Capture the cell that displays the provided text and extract its (x, y) central coordinate. 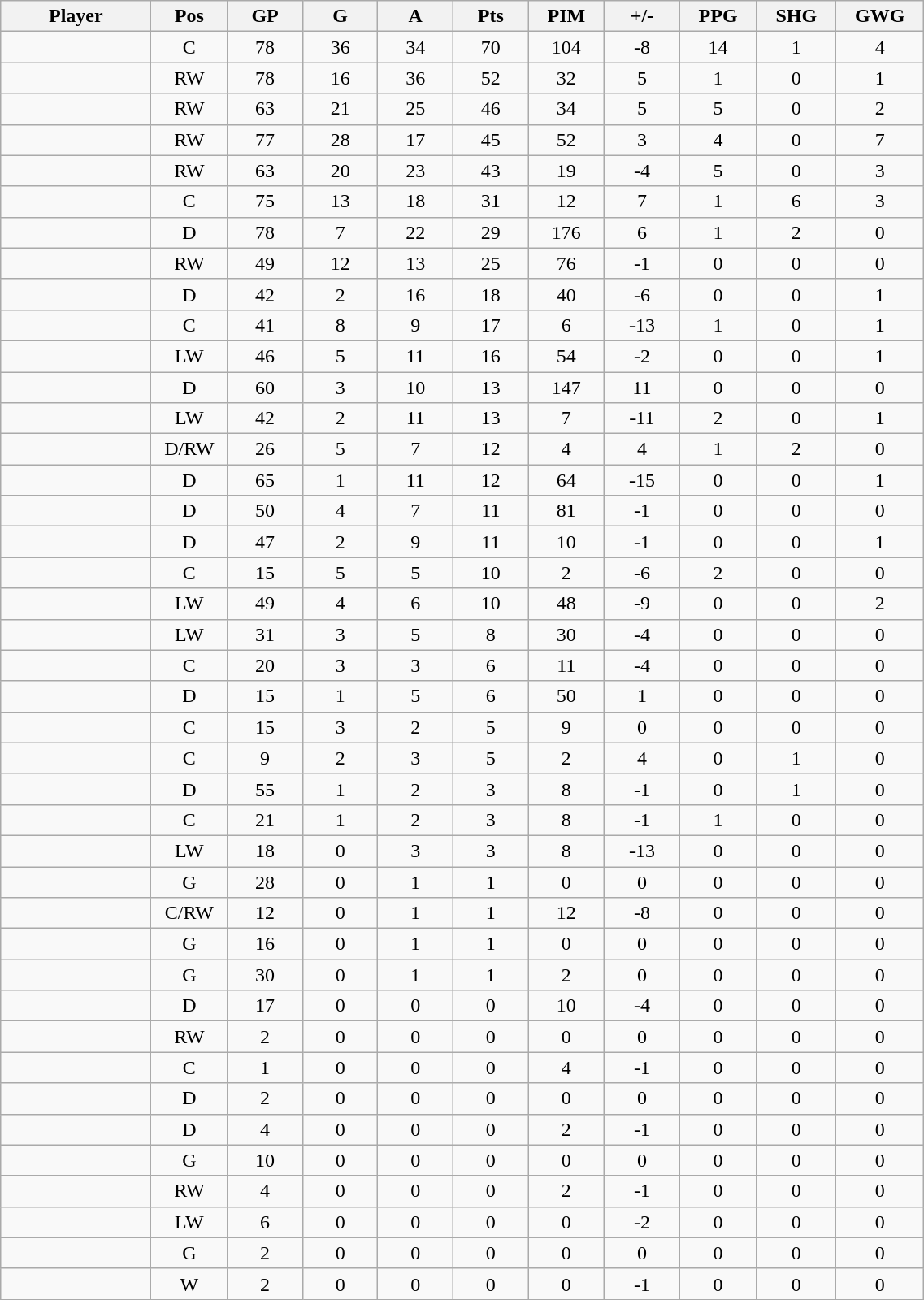
45 (491, 140)
75 (265, 201)
147 (566, 388)
-15 (642, 480)
70 (491, 47)
-9 (642, 604)
40 (566, 294)
64 (566, 480)
GWG (880, 16)
D/RW (189, 449)
W (189, 1284)
-11 (642, 418)
+/- (642, 16)
19 (566, 171)
47 (265, 542)
76 (566, 263)
176 (566, 232)
22 (416, 232)
Pts (491, 16)
GP (265, 16)
54 (566, 356)
43 (491, 171)
55 (265, 789)
PIM (566, 16)
26 (265, 449)
60 (265, 388)
29 (491, 232)
14 (718, 47)
77 (265, 140)
81 (566, 511)
PPG (718, 16)
65 (265, 480)
Pos (189, 16)
A (416, 16)
41 (265, 325)
32 (566, 78)
SHG (796, 16)
48 (566, 604)
23 (416, 171)
104 (566, 47)
Player (76, 16)
C/RW (189, 913)
